Locate the cell with the specified text and output its [x, y] center coordinate. 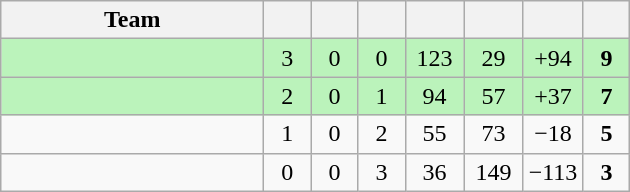
9 [606, 58]
36 [434, 172]
+94 [553, 58]
5 [606, 134]
−18 [553, 134]
94 [434, 96]
57 [494, 96]
−113 [553, 172]
29 [494, 58]
Team [132, 20]
+37 [553, 96]
73 [494, 134]
123 [434, 58]
55 [434, 134]
7 [606, 96]
149 [494, 172]
